From the cell containing the given text, extract its center point as (x, y) coordinate. 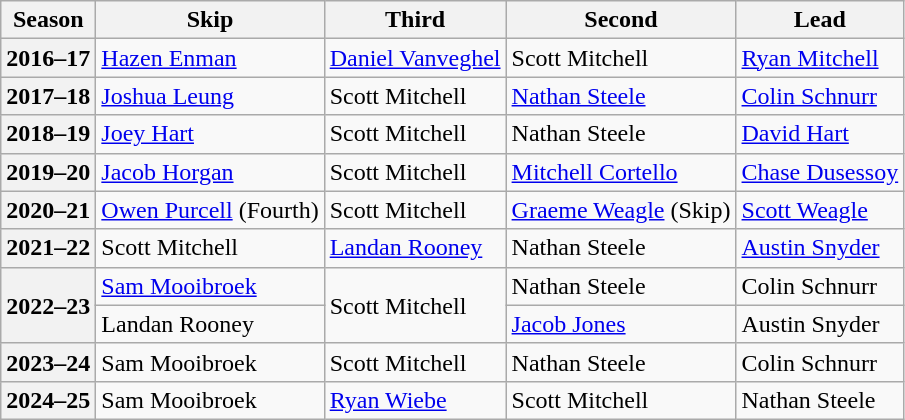
2018–19 (48, 134)
Third (415, 20)
2017–18 (48, 96)
2022–23 (48, 305)
2024–25 (48, 400)
Hazen Enman (210, 58)
Ryan Mitchell (820, 58)
Season (48, 20)
Mitchell Cortello (621, 172)
2021–22 (48, 248)
Scott Weagle (820, 210)
2016–17 (48, 58)
Chase Dusessoy (820, 172)
Graeme Weagle (Skip) (621, 210)
Owen Purcell (Fourth) (210, 210)
Skip (210, 20)
Joey Hart (210, 134)
Ryan Wiebe (415, 400)
2020–21 (48, 210)
David Hart (820, 134)
2019–20 (48, 172)
Jacob Horgan (210, 172)
Jacob Jones (621, 324)
Joshua Leung (210, 96)
Lead (820, 20)
Daniel Vanveghel (415, 58)
Second (621, 20)
2023–24 (48, 362)
